Capture the cell that displays the provided text and extract its [x, y] central coordinate. 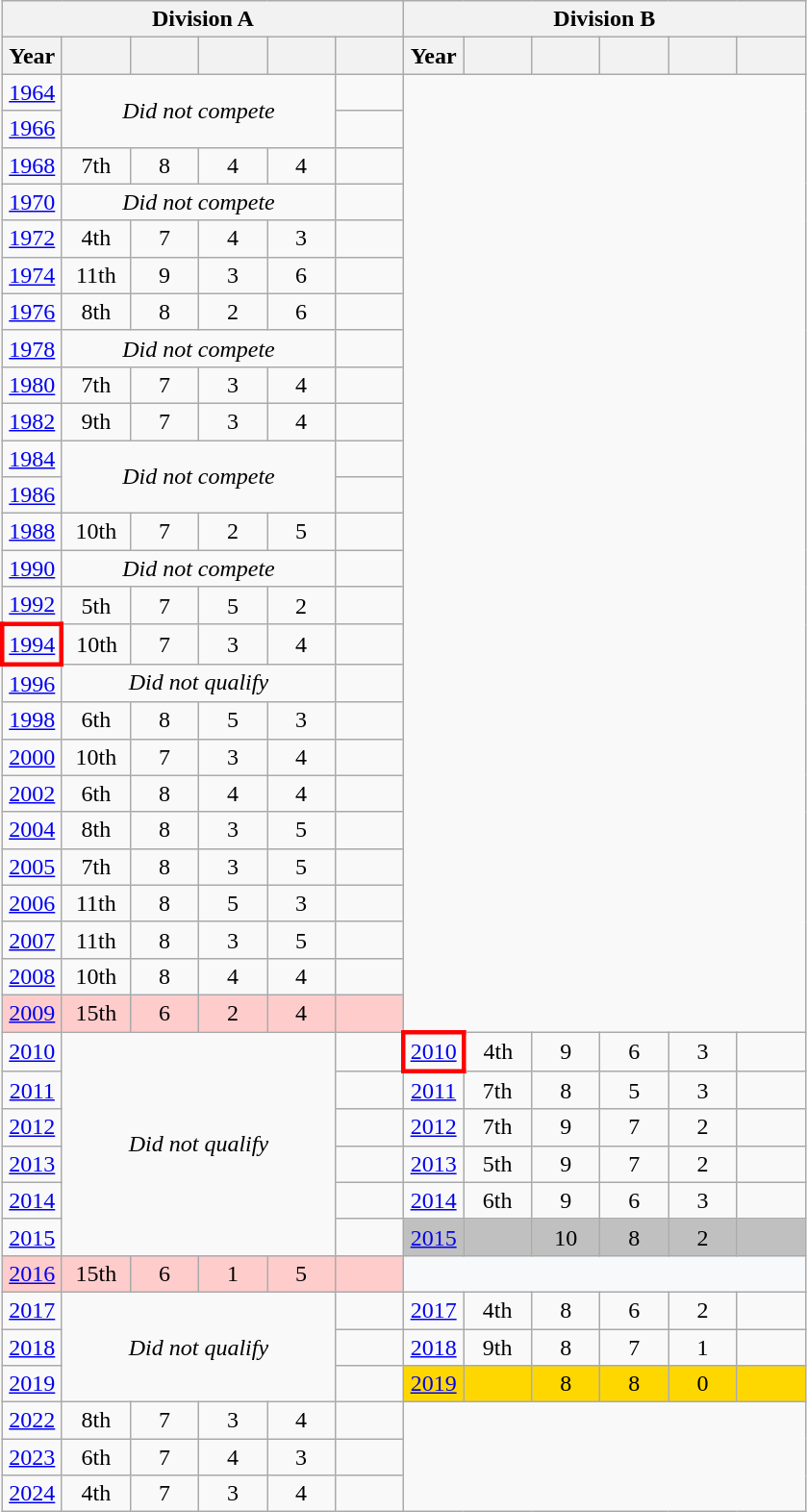
2006 [32, 903]
1970 [32, 202]
2016 [32, 1273]
1968 [32, 165]
1972 [32, 239]
1984 [32, 459]
1994 [32, 644]
1964 [32, 92]
2000 [32, 757]
1996 [32, 683]
1980 [32, 385]
1976 [32, 312]
1982 [32, 421]
1986 [32, 495]
1988 [32, 532]
2023 [32, 1457]
Division B [604, 19]
0 [702, 1384]
2002 [32, 794]
1992 [32, 606]
1974 [32, 275]
Division A [202, 19]
2022 [32, 1421]
10 [566, 1237]
2004 [32, 830]
2007 [32, 940]
2024 [32, 1494]
2005 [32, 867]
2008 [32, 976]
1998 [32, 720]
1990 [32, 568]
1978 [32, 348]
1966 [32, 129]
2009 [32, 1013]
